Pinpoint the cell where the given text exists, returning its (X, Y) midpoint coordinate. 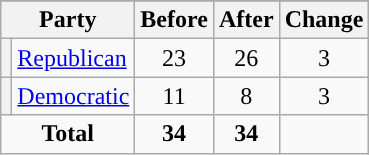
Democratic (74, 96)
Party (68, 20)
8 (246, 96)
Total (68, 134)
After (246, 20)
23 (174, 58)
Change (324, 20)
11 (174, 96)
Before (174, 20)
26 (246, 58)
Republican (74, 58)
